Identify which cell holds the provided text, then report its (X, Y) central coordinate. 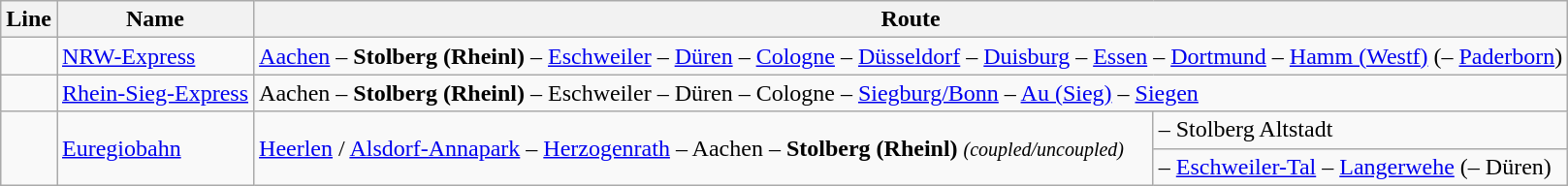
Aachen – Stolberg (Rheinl) – Eschweiler – Düren – Cologne – Düsseldorf – Duisburg – Essen – Dortmund – Hamm (Westf) (– Paderborn) (912, 56)
Name (155, 19)
Rhein-Sieg-Express (155, 93)
Heerlen / Alsdorf-Annapark – Herzogenrath – Aachen – Stolberg (Rheinl) (coupled/uncoupled) (704, 148)
Line (29, 19)
Euregiobahn (155, 148)
– Stolberg Altstadt (1360, 130)
NRW-Express (155, 56)
– Eschweiler-Tal – Langerwehe (– Düren) (1360, 167)
Route (912, 19)
Aachen – Stolberg (Rheinl) – Eschweiler – Düren – Cologne – Siegburg/Bonn – Au (Sieg) – Siegen (912, 93)
